From the cell containing the given text, extract its center point as (X, Y) coordinate. 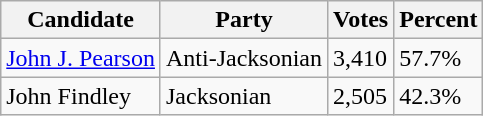
57.7% (438, 58)
2,505 (361, 96)
John Findley (81, 96)
Votes (361, 20)
Anti-Jacksonian (244, 58)
John J. Pearson (81, 58)
Party (244, 20)
42.3% (438, 96)
Percent (438, 20)
3,410 (361, 58)
Candidate (81, 20)
Jacksonian (244, 96)
